Search for the cell housing the specified text and yield its (x, y) center coordinate. 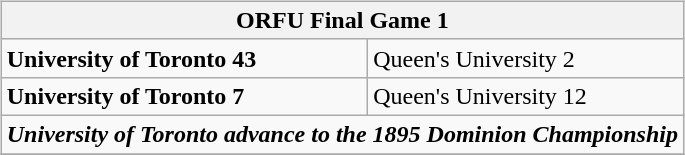
Queen's University 12 (526, 96)
University of Toronto 43 (184, 58)
University of Toronto 7 (184, 96)
Queen's University 2 (526, 58)
University of Toronto advance to the 1895 Dominion Championship (342, 134)
ORFU Final Game 1 (342, 20)
